Scan for the cell matching the given text and deliver its [X, Y] coordinate at center. 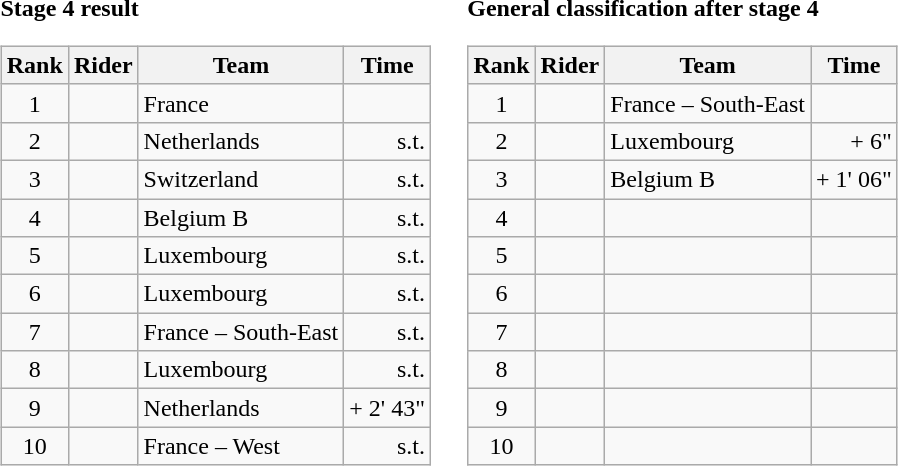
+ 1' 06" [854, 179]
France – West [241, 446]
Switzerland [241, 179]
+ 6" [854, 141]
+ 2' 43" [388, 408]
France [241, 103]
